Provide the (x, y) coordinate of the cell's center where the given text is located.  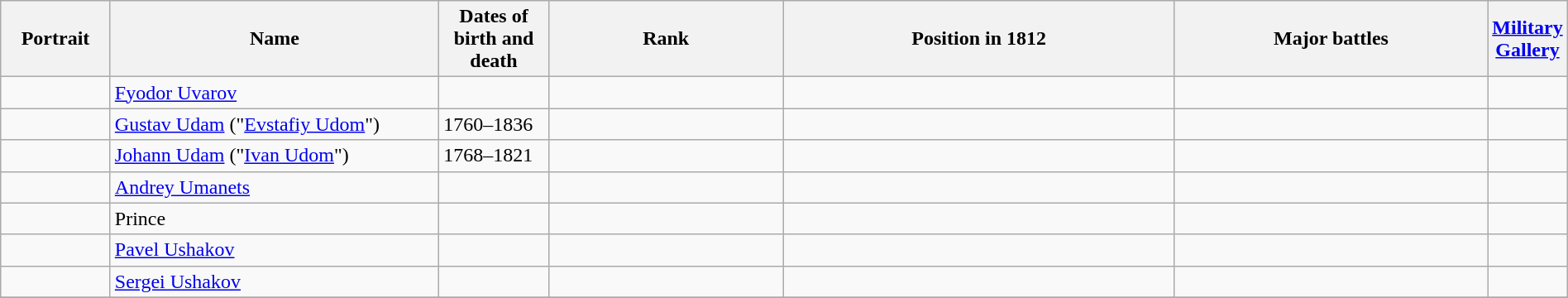
Prince (275, 219)
Position in 1812 (979, 39)
Major battles (1331, 39)
Johann Udam ("Ivan Udom") (275, 156)
Military Gallery (1527, 39)
Andrey Umanets (275, 187)
Fyodor Uvarov (275, 93)
Rank (666, 39)
Pavel Ushakov (275, 250)
Name (275, 39)
Gustav Udam ("Evstafiy Udom") (275, 124)
Portrait (56, 39)
1760–1836 (495, 124)
1768–1821 (495, 156)
Dates of birth and death (495, 39)
Sergei Ushakov (275, 281)
